Return the [X, Y] coordinate for the center point of the cell that contains the specified text.  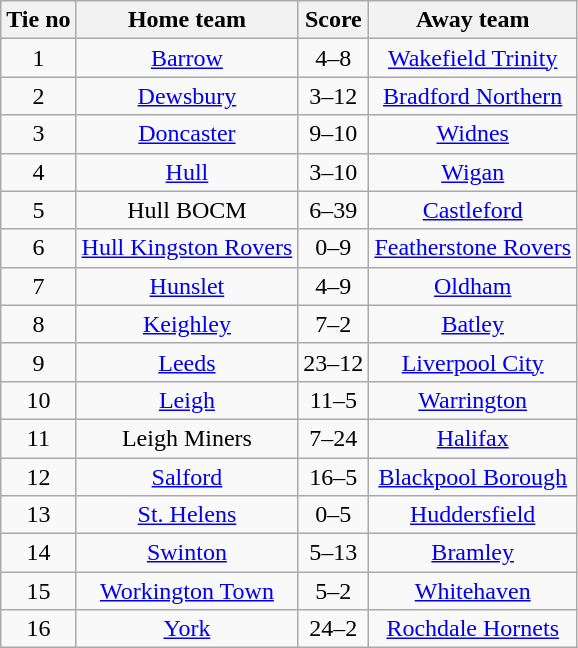
Oldham [473, 286]
Bradford Northern [473, 96]
Bramley [473, 553]
Halifax [473, 438]
Home team [187, 20]
8 [38, 324]
Hull [187, 172]
6–39 [334, 210]
Workington Town [187, 591]
Swinton [187, 553]
0–9 [334, 248]
Blackpool Borough [473, 477]
Widnes [473, 134]
Doncaster [187, 134]
10 [38, 400]
1 [38, 58]
Barrow [187, 58]
7–24 [334, 438]
Rochdale Hornets [473, 629]
Dewsbury [187, 96]
Wigan [473, 172]
Castleford [473, 210]
Liverpool City [473, 362]
Hunslet [187, 286]
3 [38, 134]
Huddersfield [473, 515]
3–10 [334, 172]
Whitehaven [473, 591]
Tie no [38, 20]
7 [38, 286]
13 [38, 515]
7–2 [334, 324]
Batley [473, 324]
Keighley [187, 324]
0–5 [334, 515]
12 [38, 477]
St. Helens [187, 515]
6 [38, 248]
16–5 [334, 477]
Score [334, 20]
11–5 [334, 400]
Away team [473, 20]
4 [38, 172]
5–13 [334, 553]
Wakefield Trinity [473, 58]
Hull Kingston Rovers [187, 248]
York [187, 629]
Leigh Miners [187, 438]
9–10 [334, 134]
Featherstone Rovers [473, 248]
Hull BOCM [187, 210]
5 [38, 210]
16 [38, 629]
4–8 [334, 58]
Leigh [187, 400]
Leeds [187, 362]
14 [38, 553]
4–9 [334, 286]
3–12 [334, 96]
Warrington [473, 400]
11 [38, 438]
9 [38, 362]
2 [38, 96]
23–12 [334, 362]
15 [38, 591]
Salford [187, 477]
5–2 [334, 591]
24–2 [334, 629]
